Extract the (X, Y) coordinate from the center of the cell holding the provided text.  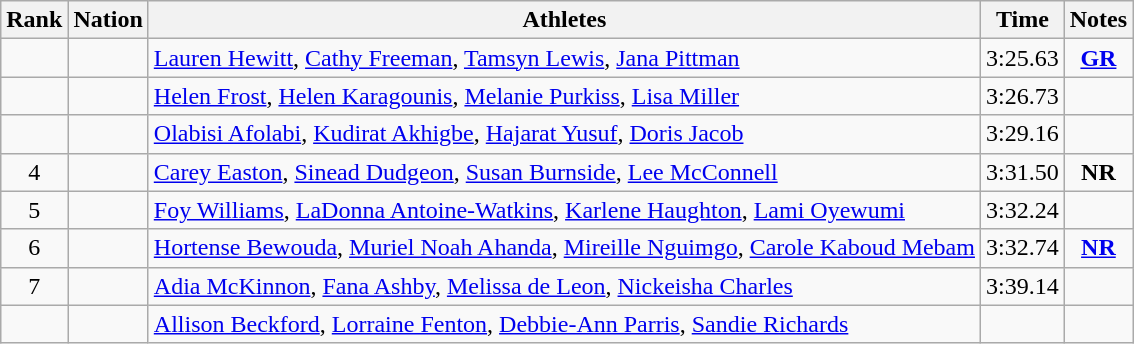
3:32.74 (1022, 248)
3:25.63 (1022, 58)
Helen Frost, Helen Karagounis, Melanie Purkiss, Lisa Miller (564, 96)
Carey Easton, Sinead Dudgeon, Susan Burnside, Lee McConnell (564, 172)
Hortense Bewouda, Muriel Noah Ahanda, Mireille Nguimgo, Carole Kaboud Mebam (564, 248)
Foy Williams, LaDonna Antoine-Watkins, Karlene Haughton, Lami Oyewumi (564, 210)
Lauren Hewitt, Cathy Freeman, Tamsyn Lewis, Jana Pittman (564, 58)
5 (34, 210)
Notes (1098, 20)
3:31.50 (1022, 172)
3:29.16 (1022, 134)
3:32.24 (1022, 210)
7 (34, 286)
Adia McKinnon, Fana Ashby, Melissa de Leon, Nickeisha Charles (564, 286)
Olabisi Afolabi, Kudirat Akhigbe, Hajarat Yusuf, Doris Jacob (564, 134)
Nation (108, 20)
3:39.14 (1022, 286)
4 (34, 172)
Athletes (564, 20)
Rank (34, 20)
Time (1022, 20)
3:26.73 (1022, 96)
6 (34, 248)
Allison Beckford, Lorraine Fenton, Debbie-Ann Parris, Sandie Richards (564, 324)
GR (1098, 58)
